Search for the cell housing the specified text and yield its [x, y] center coordinate. 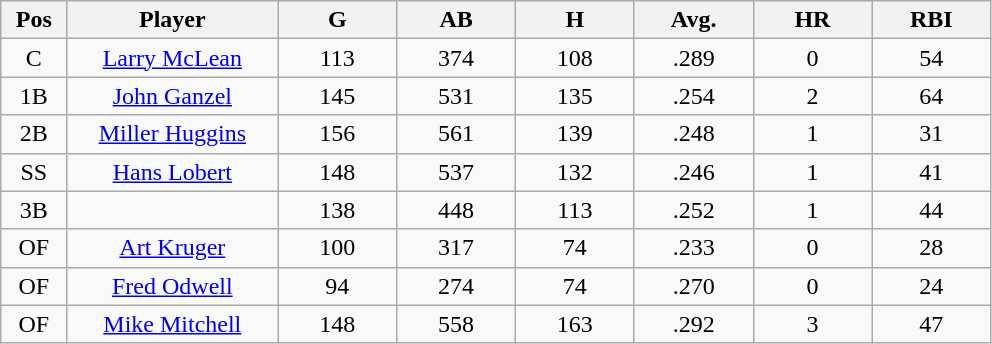
SS [34, 172]
47 [932, 324]
132 [574, 172]
64 [932, 96]
3B [34, 210]
Larry McLean [172, 58]
135 [574, 96]
.252 [694, 210]
94 [338, 286]
.289 [694, 58]
54 [932, 58]
Fred Odwell [172, 286]
John Ganzel [172, 96]
139 [574, 134]
41 [932, 172]
Player [172, 20]
.233 [694, 248]
145 [338, 96]
3 [812, 324]
G [338, 20]
2 [812, 96]
274 [456, 286]
Avg. [694, 20]
163 [574, 324]
1B [34, 96]
138 [338, 210]
HR [812, 20]
24 [932, 286]
.292 [694, 324]
374 [456, 58]
.248 [694, 134]
AB [456, 20]
561 [456, 134]
Pos [34, 20]
.270 [694, 286]
RBI [932, 20]
100 [338, 248]
Miller Huggins [172, 134]
2B [34, 134]
558 [456, 324]
28 [932, 248]
156 [338, 134]
44 [932, 210]
.254 [694, 96]
108 [574, 58]
Art Kruger [172, 248]
448 [456, 210]
31 [932, 134]
Mike Mitchell [172, 324]
.246 [694, 172]
531 [456, 96]
537 [456, 172]
H [574, 20]
C [34, 58]
Hans Lobert [172, 172]
317 [456, 248]
